Identify which cell holds the provided text, then report its (x, y) central coordinate. 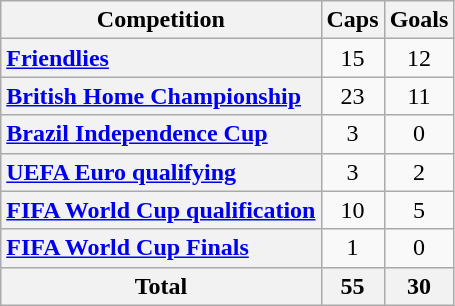
Total (161, 286)
15 (352, 58)
Competition (161, 20)
UEFA Euro qualifying (161, 172)
23 (352, 96)
30 (419, 286)
Friendlies (161, 58)
British Home Championship (161, 96)
FIFA World Cup Finals (161, 248)
FIFA World Cup qualification (161, 210)
5 (419, 210)
Brazil Independence Cup (161, 134)
55 (352, 286)
10 (352, 210)
2 (419, 172)
1 (352, 248)
11 (419, 96)
Caps (352, 20)
12 (419, 58)
Goals (419, 20)
